Return [X, Y] of the center of cell containing provided text 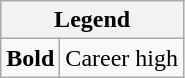
Career high [122, 58]
Bold [30, 58]
Legend [92, 20]
